From the cell containing the given text, extract its center point as [x, y] coordinate. 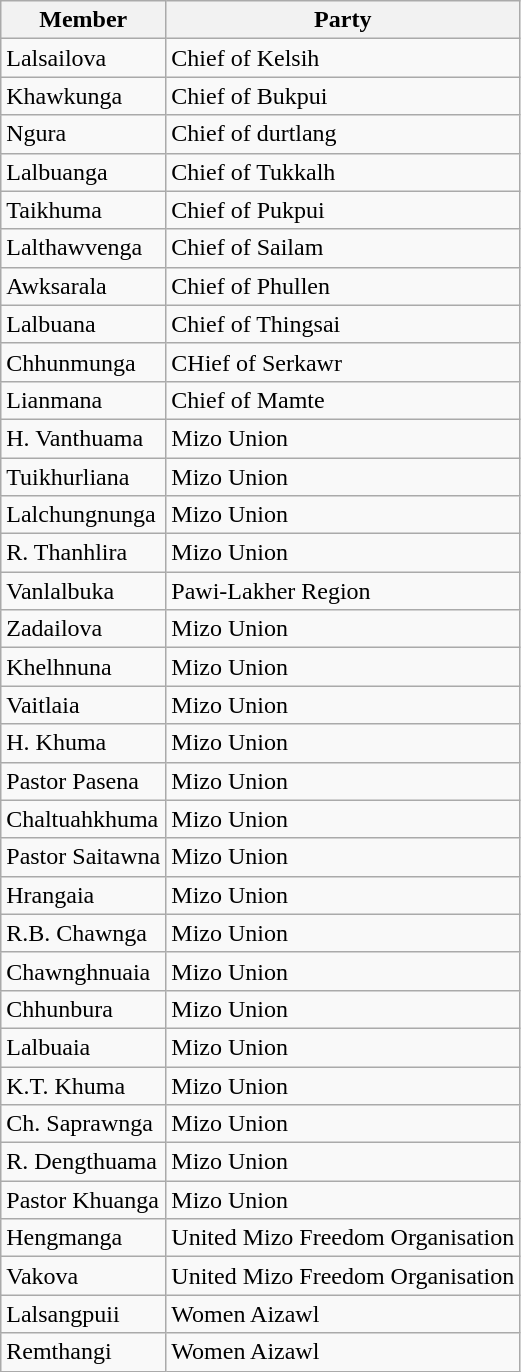
Hrangaia [84, 895]
R. Thanhlira [84, 553]
Chief of Bukpui [343, 96]
H. Vanthuama [84, 438]
Chaltuahkhuma [84, 819]
Ch. Saprawnga [84, 1124]
H. Khuma [84, 743]
Remthangi [84, 1352]
Ngura [84, 134]
Lalbuanga [84, 172]
Vakova [84, 1276]
Chawnghnuaia [84, 971]
Lalbuana [84, 324]
Pastor Pasena [84, 781]
Chief of Tukkalh [343, 172]
Lalsangpuii [84, 1314]
Tuikhurliana [84, 477]
R.B. Chawnga [84, 933]
Vanlalbuka [84, 591]
Chief of durtlang [343, 134]
Chief of Kelsih [343, 58]
Party [343, 20]
Hengmanga [84, 1238]
Awksarala [84, 286]
K.T. Khuma [84, 1085]
Taikhuma [84, 210]
Vaitlaia [84, 705]
Lianmana [84, 400]
CHief of Serkawr [343, 362]
Chhunmunga [84, 362]
Lalsailova [84, 58]
Pastor Saitawna [84, 857]
Lalchungnunga [84, 515]
Pawi-Lakher Region [343, 591]
Khelhnuna [84, 667]
Lalthawvenga [84, 248]
Chief of Mamte [343, 400]
Khawkunga [84, 96]
Chief of Thingsai [343, 324]
Chief of Sailam [343, 248]
R. Dengthuama [84, 1162]
Lalbuaia [84, 1047]
Chief of Phullen [343, 286]
Zadailova [84, 629]
Member [84, 20]
Chhunbura [84, 1009]
Pastor Khuanga [84, 1200]
Chief of Pukpui [343, 210]
